Provide the (x, y) coordinate of the cell's center where the given text is located.  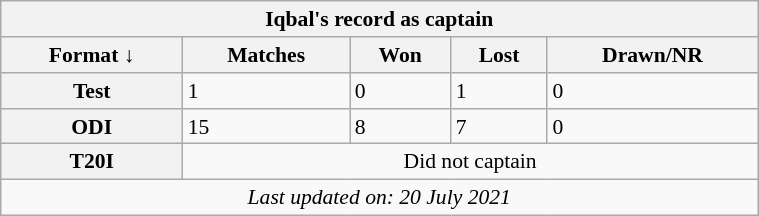
Lost (500, 55)
Did not captain (470, 162)
Won (400, 55)
8 (400, 126)
Matches (266, 55)
Format ↓ (92, 55)
Drawn/NR (652, 55)
T20I (92, 162)
Last updated on: 20 July 2021 (380, 197)
15 (266, 126)
7 (500, 126)
Test (92, 91)
Iqbal's record as captain (380, 19)
ODI (92, 126)
